Extract the [x, y] coordinate from the center of the cell holding the provided text.  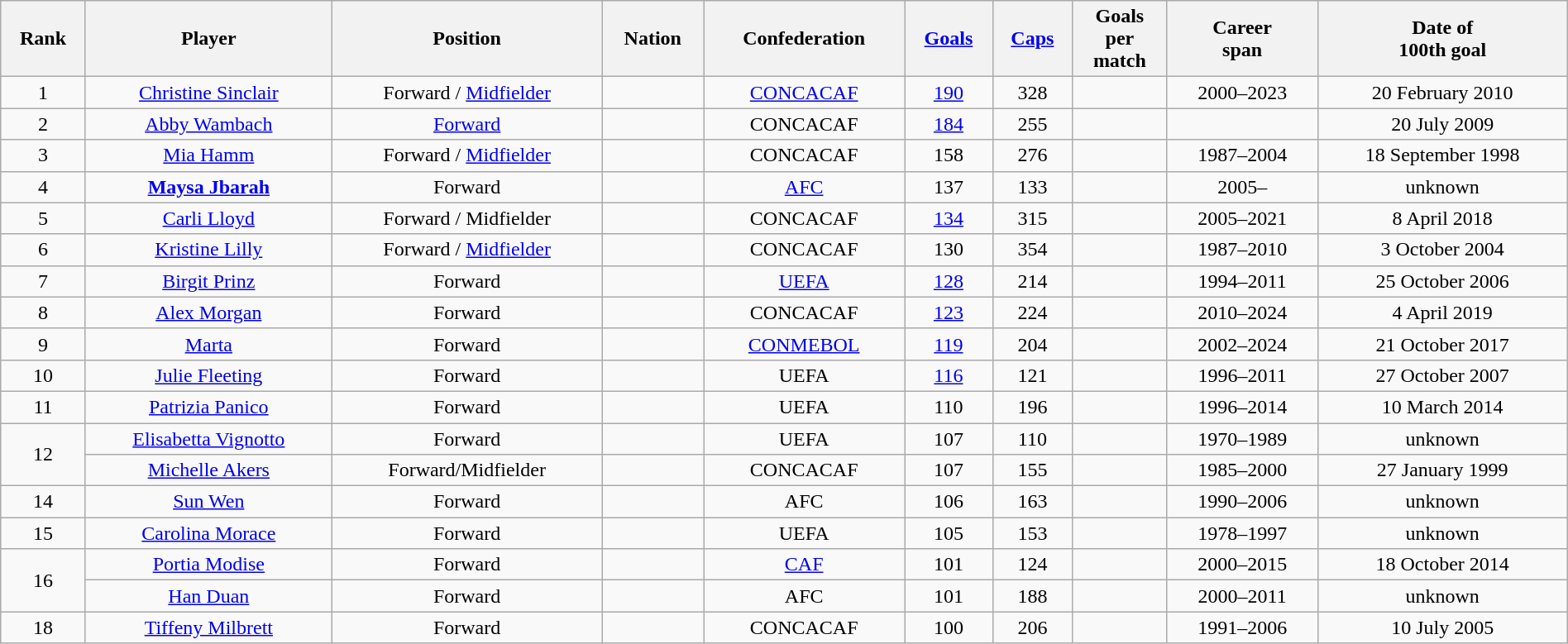
Carolina Morace [208, 533]
CAF [804, 565]
196 [1032, 407]
163 [1032, 502]
10 July 2005 [1442, 627]
20 July 2009 [1442, 124]
27 October 2007 [1442, 375]
Kristine Lilly [208, 250]
2000–2015 [1242, 565]
354 [1032, 250]
2005–2021 [1242, 218]
Birgit Prinz [208, 281]
1994–2011 [1242, 281]
188 [1032, 596]
214 [1032, 281]
124 [1032, 565]
184 [949, 124]
1996–2014 [1242, 407]
276 [1032, 155]
2000–2023 [1242, 93]
2002–2024 [1242, 344]
1985–2000 [1242, 470]
137 [949, 187]
134 [949, 218]
3 [43, 155]
15 [43, 533]
9 [43, 344]
Portia Modise [208, 565]
128 [949, 281]
8 April 2018 [1442, 218]
121 [1032, 375]
2005– [1242, 187]
190 [949, 93]
27 January 1999 [1442, 470]
Abby Wambach [208, 124]
119 [949, 344]
Han Duan [208, 596]
255 [1032, 124]
204 [1032, 344]
Tiffeny Milbrett [208, 627]
8 [43, 312]
1 [43, 93]
133 [1032, 187]
18 [43, 627]
Carli Lloyd [208, 218]
7 [43, 281]
Forward/Midfielder [466, 470]
116 [949, 375]
2010–2024 [1242, 312]
CONMEBOL [804, 344]
Position [466, 39]
155 [1032, 470]
4 [43, 187]
2 [43, 124]
105 [949, 533]
Patrizia Panico [208, 407]
10 [43, 375]
Player [208, 39]
Maysa Jbarah [208, 187]
1990–2006 [1242, 502]
16 [43, 580]
206 [1032, 627]
315 [1032, 218]
106 [949, 502]
Julie Fleeting [208, 375]
130 [949, 250]
21 October 2017 [1442, 344]
14 [43, 502]
1987–2004 [1242, 155]
20 February 2010 [1442, 93]
Goalspermatch [1120, 39]
Sun Wen [208, 502]
25 October 2006 [1442, 281]
Rank [43, 39]
Alex Morgan [208, 312]
11 [43, 407]
10 March 2014 [1442, 407]
18 September 1998 [1442, 155]
224 [1032, 312]
Marta [208, 344]
6 [43, 250]
1970–1989 [1242, 439]
12 [43, 455]
5 [43, 218]
18 October 2014 [1442, 565]
1996–2011 [1242, 375]
328 [1032, 93]
Nation [653, 39]
Careerspan [1242, 39]
Goals [949, 39]
1987–2010 [1242, 250]
100 [949, 627]
Elisabetta Vignotto [208, 439]
Michelle Akers [208, 470]
Mia Hamm [208, 155]
158 [949, 155]
1991–2006 [1242, 627]
Date of 100th goal [1442, 39]
Christine Sinclair [208, 93]
Caps [1032, 39]
2000–2011 [1242, 596]
123 [949, 312]
1978–1997 [1242, 533]
3 October 2004 [1442, 250]
4 April 2019 [1442, 312]
Confederation [804, 39]
153 [1032, 533]
